Identify which cell holds the provided text, then report its [x, y] central coordinate. 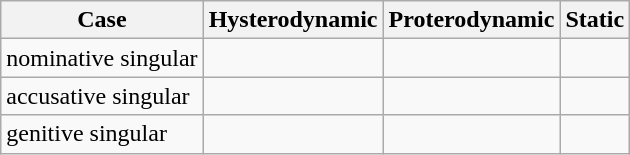
genitive singular [102, 134]
accusative singular [102, 96]
Proterodynamic [472, 20]
Static [595, 20]
Case [102, 20]
Hysterodynamic [293, 20]
nominative singular [102, 58]
